Identify which cell holds the provided text, then report its (x, y) central coordinate. 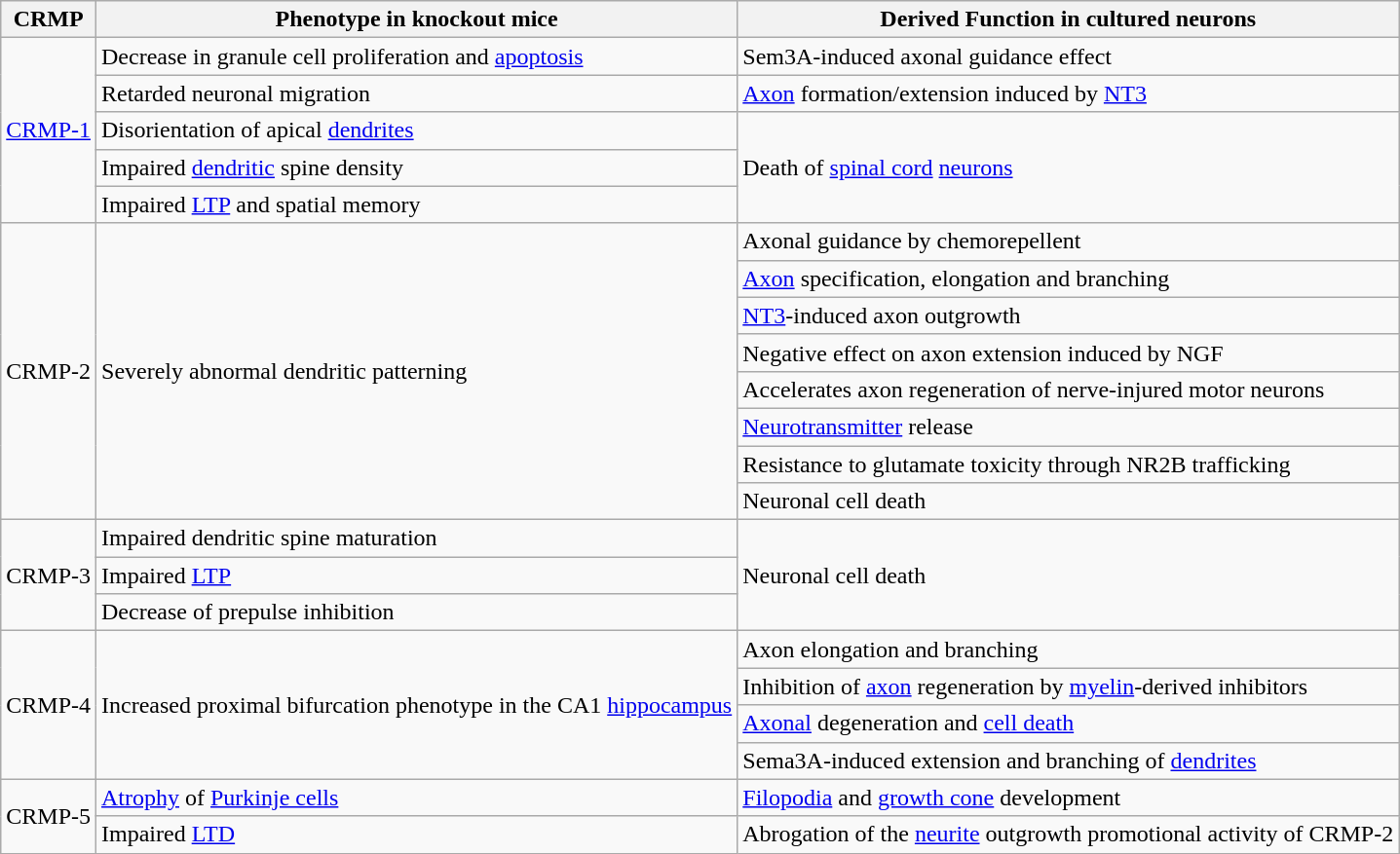
CRMP-1 (49, 130)
Atrophy of Purkinje cells (417, 798)
Accelerates axon regeneration of nerve-injured motor neurons (1068, 390)
Axon specification, elongation and branching (1068, 278)
Inhibition of axon regeneration by myelin-derived inhibitors (1068, 687)
Axonal degeneration and cell death (1068, 724)
Disorientation of apical dendrites (417, 130)
Axon formation/extension induced by NT3 (1068, 93)
Impaired LTD (417, 835)
Impaired LTP (417, 576)
Sema3A-induced extension and branching of dendrites (1068, 761)
Retarded neuronal migration (417, 93)
Resistance to glutamate toxicity through NR2B trafficking (1068, 464)
Sem3A-induced axonal guidance effect (1068, 56)
Negative effect on axon extension induced by NGF (1068, 353)
Impaired dendritic spine density (417, 167)
Axonal guidance by chemorepellent (1068, 241)
Impaired dendritic spine maturation (417, 538)
Abrogation of the neurite outgrowth promotional activity of CRMP-2 (1068, 835)
Increased proximal bifurcation phenotype in the CA1 hippocampus (417, 705)
Impaired LTP and spatial memory (417, 204)
NT3-induced axon outgrowth (1068, 316)
Decrease in granule cell proliferation and apoptosis (417, 56)
Severely abnormal dendritic patterning (417, 371)
CRMP-3 (49, 576)
Decrease of prepulse inhibition (417, 613)
CRMP (49, 19)
Neurotransmitter release (1068, 427)
Death of spinal cord neurons (1068, 167)
Derived Function in cultured neurons (1068, 19)
CRMP-2 (49, 371)
CRMP-4 (49, 705)
Filopodia and growth cone development (1068, 798)
Phenotype in knockout mice (417, 19)
Axon elongation and branching (1068, 650)
CRMP-5 (49, 816)
